Identify which cell holds the provided text, then report its (X, Y) central coordinate. 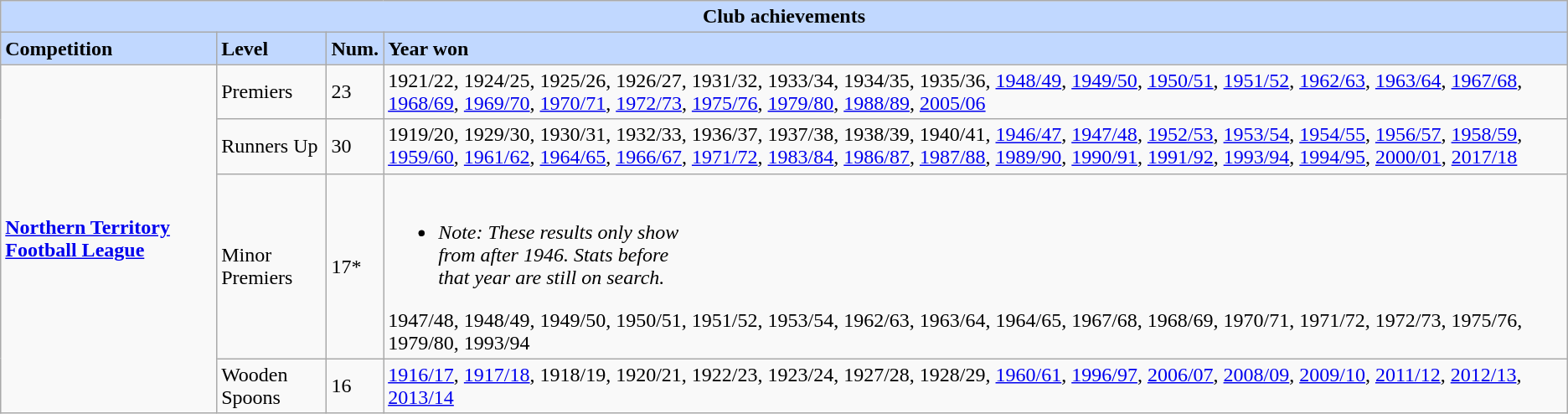
Club achievements (784, 17)
Minor Premiers (271, 267)
30 (355, 146)
23 (355, 92)
Level (271, 49)
Wooden Spoons (271, 386)
Northern Territory Football League (109, 239)
Competition (109, 49)
17* (355, 267)
Runners Up (271, 146)
Premiers (271, 92)
16 (355, 386)
Num. (355, 49)
Year won (976, 49)
1916/17, 1917/18, 1918/19, 1920/21, 1922/23, 1923/24, 1927/28, 1928/29, 1960/61, 1996/97, 2006/07, 2008/09, 2009/10, 2011/12, 2012/13, 2013/14 (976, 386)
